Detect which cell encompasses the target text, then output its [x, y] center coordinate. 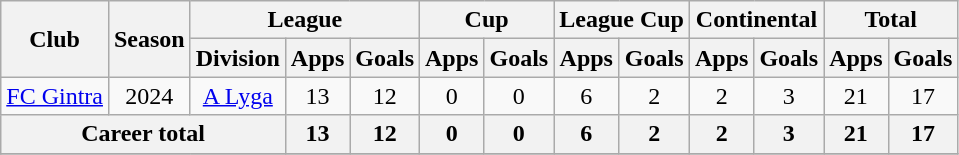
Division [238, 58]
FC Gintra [55, 96]
Continental [756, 20]
League [304, 20]
Cup [487, 20]
Season [149, 39]
Career total [144, 134]
2024 [149, 96]
A Lyga [238, 96]
League Cup [622, 20]
Total [891, 20]
Club [55, 39]
